From the cell containing the given text, extract its center point as (x, y) coordinate. 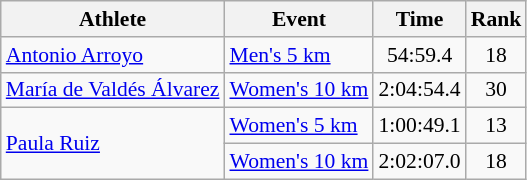
Rank (496, 19)
Women's 5 km (298, 126)
30 (496, 90)
2:04:54.4 (419, 90)
Event (298, 19)
Athlete (113, 19)
54:59.4 (419, 55)
Men's 5 km (298, 55)
2:02:07.0 (419, 162)
María de Valdés Álvarez (113, 90)
Antonio Arroyo (113, 55)
Time (419, 19)
13 (496, 126)
Paula Ruiz (113, 144)
1:00:49.1 (419, 126)
